Provide the (x, y) coordinate of the cell's center where the given text is located.  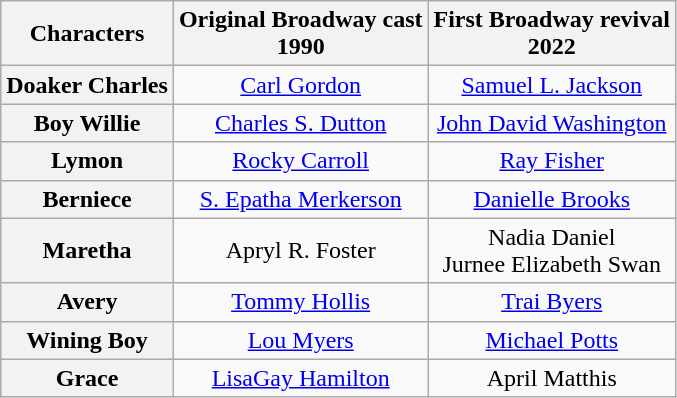
Wining Boy (88, 340)
Characters (88, 34)
Boy Willie (88, 123)
Grace (88, 378)
Berniece (88, 199)
John David Washington (552, 123)
Danielle Brooks (552, 199)
April Matthis (552, 378)
Maretha (88, 250)
Rocky Carroll (300, 161)
Original Broadway cast 1990 (300, 34)
Lou Myers (300, 340)
Avery (88, 302)
Tommy Hollis (300, 302)
Ray Fisher (552, 161)
First Broadway revival 2022 (552, 34)
Carl Gordon (300, 85)
Doaker Charles (88, 85)
Apryl R. Foster (300, 250)
Samuel L. Jackson (552, 85)
S. Epatha Merkerson (300, 199)
Nadia DanielJurnee Elizabeth Swan (552, 250)
LisaGay Hamilton (300, 378)
Trai Byers (552, 302)
Charles S. Dutton (300, 123)
Lymon (88, 161)
Michael Potts (552, 340)
